Capture the cell that displays the provided text and extract its [x, y] central coordinate. 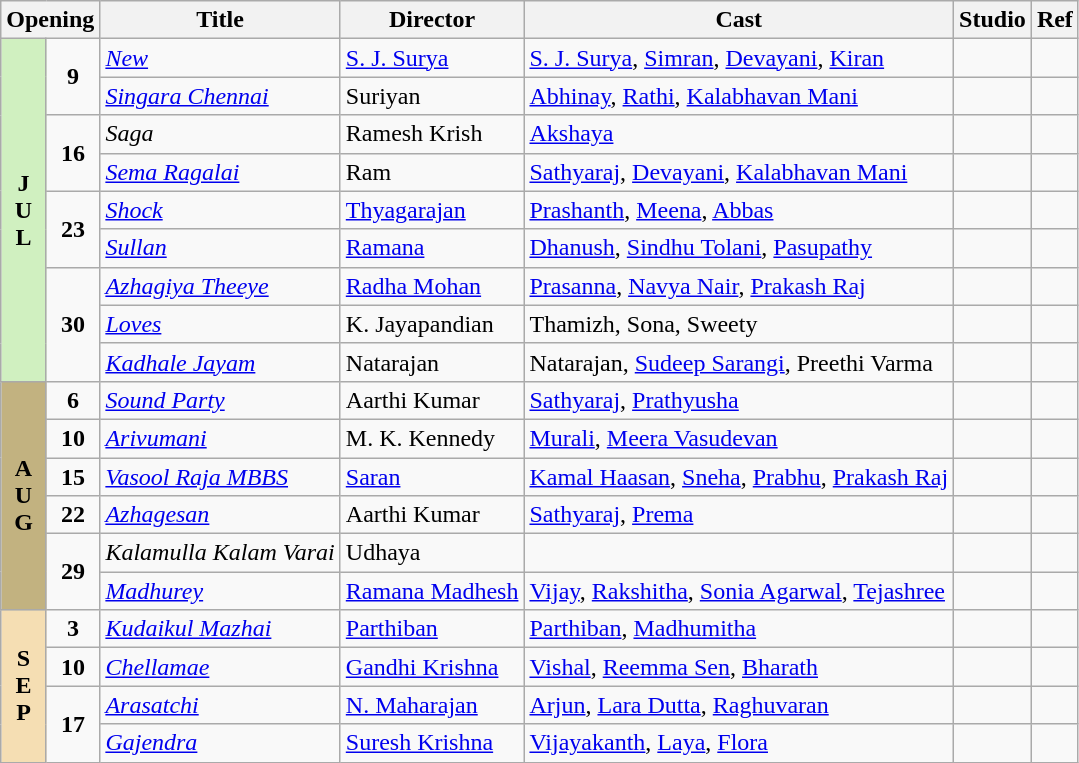
Chellamae [220, 667]
Cast [739, 20]
Natarajan, Sudeep Sarangi, Preethi Varma [739, 362]
Madhurey [220, 591]
Sound Party [220, 400]
SEP [24, 686]
Arasatchi [220, 705]
Ramana [432, 248]
Ramana Madhesh [432, 591]
K. Jayapandian [432, 324]
Sema Ragalai [220, 172]
Akshaya [739, 134]
Vijayakanth, Laya, Flora [739, 743]
Natarajan [432, 362]
S. J. Surya, Simran, Devayani, Kiran [739, 58]
Kudaikul Mazhai [220, 629]
16 [73, 153]
Opening [50, 20]
Udhaya [432, 553]
Kalamulla Kalam Varai [220, 553]
Kadhale Jayam [220, 362]
Parthiban, Madhumitha [739, 629]
9 [73, 77]
6 [73, 400]
15 [73, 477]
Prashanth, Meena, Abbas [739, 210]
Ram [432, 172]
Ramesh Krish [432, 134]
New [220, 58]
Saga [220, 134]
Sullan [220, 248]
Suriyan [432, 96]
Ref [1054, 20]
M. K. Kennedy [432, 438]
Prasanna, Navya Nair, Prakash Raj [739, 286]
S. J. Surya [432, 58]
Vishal, Reemma Sen, Bharath [739, 667]
23 [73, 229]
JUL [24, 210]
Parthiban [432, 629]
Radha Mohan [432, 286]
Shock [220, 210]
Thyagarajan [432, 210]
3 [73, 629]
Abhinay, Rathi, Kalabhavan Mani [739, 96]
Arjun, Lara Dutta, Raghuvaran [739, 705]
Gajendra [220, 743]
Studio [993, 20]
N. Maharajan [432, 705]
Saran [432, 477]
Azhagesan [220, 515]
Arivumani [220, 438]
30 [73, 324]
Vasool Raja MBBS [220, 477]
Loves [220, 324]
Sathyaraj, Prathyusha [739, 400]
17 [73, 724]
22 [73, 515]
Director [432, 20]
Kamal Haasan, Sneha, Prabhu, Prakash Raj [739, 477]
Dhanush, Sindhu Tolani, Pasupathy [739, 248]
Murali, Meera Vasudevan [739, 438]
Title [220, 20]
Sathyaraj, Devayani, Kalabhavan Mani [739, 172]
Singara Chennai [220, 96]
29 [73, 572]
Gandhi Krishna [432, 667]
Suresh Krishna [432, 743]
Azhagiya Theeye [220, 286]
Sathyaraj, Prema [739, 515]
Thamizh, Sona, Sweety [739, 324]
Vijay, Rakshitha, Sonia Agarwal, Tejashree [739, 591]
AUG [24, 495]
